Find where the given text appears and provide that cell's center as [X, Y] coordinate. 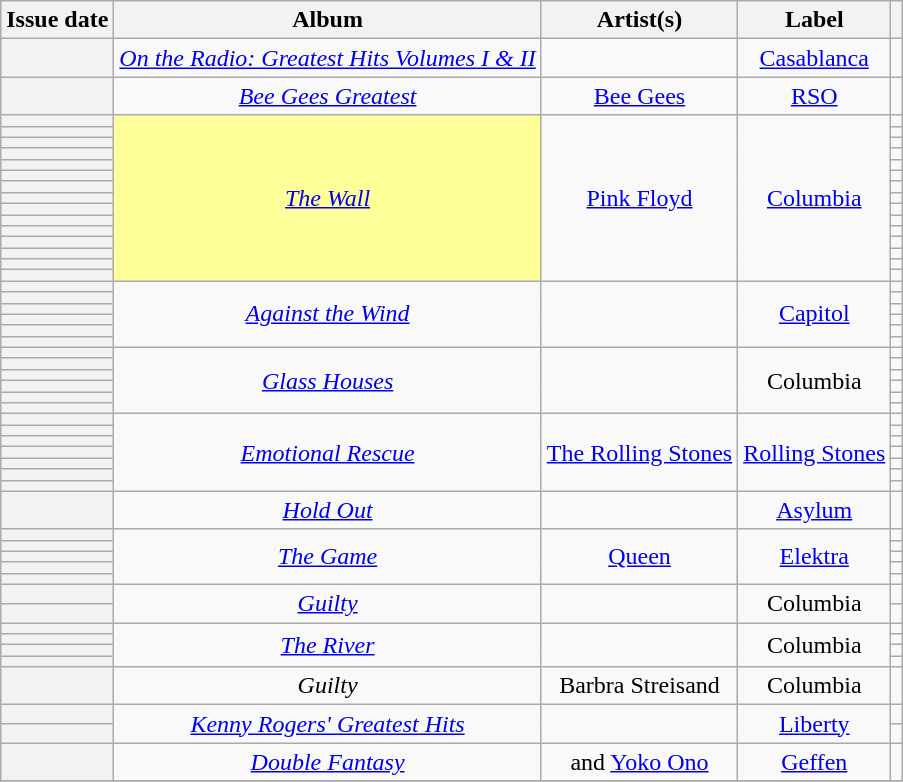
Bee Gees [639, 96]
On the Radio: Greatest Hits Volumes I & II [328, 58]
Hold Out [328, 510]
The Wall [328, 198]
Against the Wind [328, 314]
Bee Gees Greatest [328, 96]
Kenny Rogers' Greatest Hits [328, 724]
Glass Houses [328, 380]
Album [328, 20]
Asylum [814, 510]
RSO [814, 96]
The River [328, 644]
Label [814, 20]
Capitol [814, 314]
Issue date [58, 20]
Elektra [814, 556]
Geffen [814, 762]
and Yoko Ono [639, 762]
Liberty [814, 724]
Double Fantasy [328, 762]
Casablanca [814, 58]
The Game [328, 556]
Queen [639, 556]
Rolling Stones [814, 452]
Pink Floyd [639, 198]
The Rolling Stones [639, 452]
Barbra Streisand [639, 686]
Artist(s) [639, 20]
Emotional Rescue [328, 452]
